Return the (X, Y) coordinate for the center point of the cell that contains the specified text.  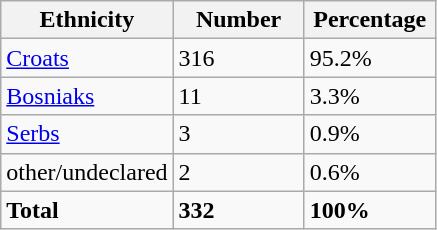
Croats (87, 58)
316 (238, 58)
Total (87, 210)
0.6% (370, 172)
3 (238, 134)
0.9% (370, 134)
other/undeclared (87, 172)
11 (238, 96)
Bosniaks (87, 96)
95.2% (370, 58)
2 (238, 172)
Serbs (87, 134)
100% (370, 210)
Percentage (370, 20)
Number (238, 20)
3.3% (370, 96)
332 (238, 210)
Ethnicity (87, 20)
